Extract the [X, Y] coordinate from the center of the cell holding the provided text.  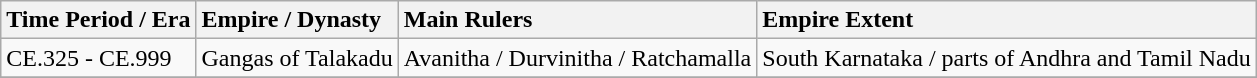
Empire Extent [1007, 20]
Main Rulers [578, 20]
South Karnataka / parts of Andhra and Tamil Nadu [1007, 58]
CE.325 - CE.999 [98, 58]
Empire / Dynasty [297, 20]
Time Period / Era [98, 20]
Avanitha / Durvinitha / Ratchamalla [578, 58]
Gangas of Talakadu [297, 58]
